Find where the given text appears and provide that cell's center as [x, y] coordinate. 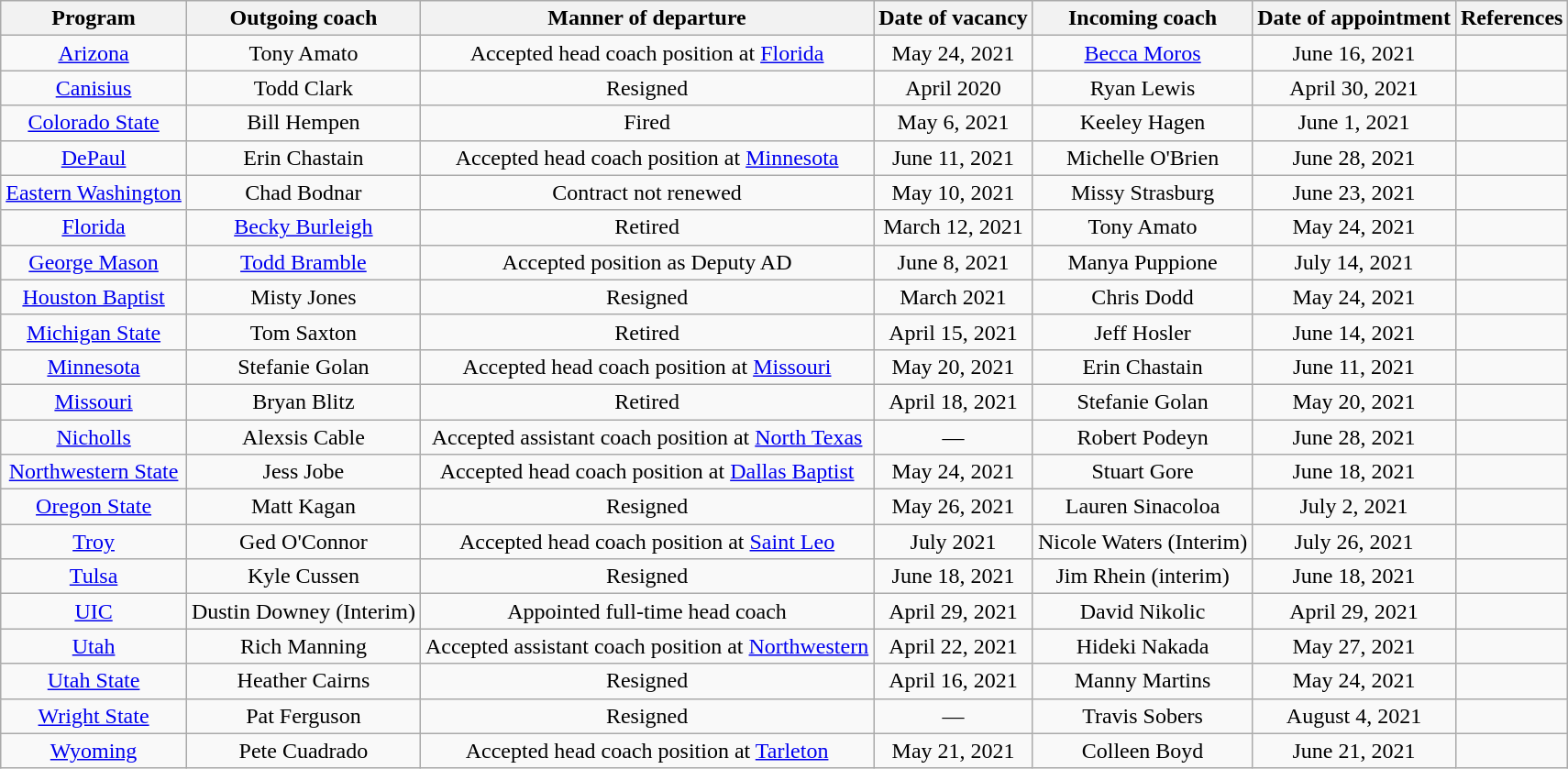
Bill Hempen [303, 123]
July 26, 2021 [1354, 542]
Misty Jones [303, 297]
UIC [94, 611]
Todd Clark [303, 88]
August 4, 2021 [1354, 716]
May 21, 2021 [954, 751]
Tom Saxton [303, 332]
July 14, 2021 [1354, 262]
Utah [94, 646]
George Mason [94, 262]
Arizona [94, 53]
June 16, 2021 [1354, 53]
Colorado State [94, 123]
Accepted head coach position at Missouri [646, 367]
June 21, 2021 [1354, 751]
Becca Moros [1143, 53]
Tulsa [94, 577]
Nicholls [94, 437]
May 27, 2021 [1354, 646]
Wright State [94, 716]
Becky Burleigh [303, 227]
Appointed full-time head coach [646, 611]
Florida [94, 227]
Manya Puppione [1143, 262]
May 26, 2021 [954, 507]
Lauren Sinacoloa [1143, 507]
April 2020 [954, 88]
April 16, 2021 [954, 681]
Colleen Boyd [1143, 751]
Oregon State [94, 507]
April 18, 2021 [954, 401]
Pete Cuadrado [303, 751]
Michelle O'Brien [1143, 158]
Accepted head coach position at Minnesota [646, 158]
References [1511, 18]
Accepted position as Deputy AD [646, 262]
Minnesota [94, 367]
June 8, 2021 [954, 262]
Accepted head coach position at Florida [646, 53]
Chad Bodnar [303, 192]
March 2021 [954, 297]
Travis Sobers [1143, 716]
Accepted assistant coach position at North Texas [646, 437]
Heather Cairns [303, 681]
Rich Manning [303, 646]
Date of vacancy [954, 18]
June 14, 2021 [1354, 332]
Incoming coach [1143, 18]
Keeley Hagen [1143, 123]
Accepted assistant coach position at Northwestern [646, 646]
Alexsis Cable [303, 437]
Nicole Waters (Interim) [1143, 542]
Canisius [94, 88]
Stuart Gore [1143, 472]
Fired [646, 123]
Michigan State [94, 332]
Contract not renewed [646, 192]
Accepted head coach position at Tarleton [646, 751]
July 2021 [954, 542]
Robert Podeyn [1143, 437]
Manny Martins [1143, 681]
July 2, 2021 [1354, 507]
Dustin Downey (Interim) [303, 611]
Matt Kagan [303, 507]
David Nikolic [1143, 611]
Todd Bramble [303, 262]
May 10, 2021 [954, 192]
May 6, 2021 [954, 123]
April 15, 2021 [954, 332]
Date of appointment [1354, 18]
Program [94, 18]
Accepted head coach position at Dallas Baptist [646, 472]
Missouri [94, 401]
April 30, 2021 [1354, 88]
March 12, 2021 [954, 227]
Jeff Hosler [1143, 332]
DePaul [94, 158]
Troy [94, 542]
Utah State [94, 681]
Jim Rhein (interim) [1143, 577]
Jess Jobe [303, 472]
Ryan Lewis [1143, 88]
June 23, 2021 [1354, 192]
Missy Strasburg [1143, 192]
Chris Dodd [1143, 297]
Hideki Nakada [1143, 646]
Northwestern State [94, 472]
Ged O'Connor [303, 542]
Accepted head coach position at Saint Leo [646, 542]
June 1, 2021 [1354, 123]
Eastern Washington [94, 192]
Outgoing coach [303, 18]
Manner of departure [646, 18]
Pat Ferguson [303, 716]
Bryan Blitz [303, 401]
Wyoming [94, 751]
April 22, 2021 [954, 646]
Kyle Cussen [303, 577]
Houston Baptist [94, 297]
